For the text-containing cell, return its midpoint in [x, y] coordinate format. 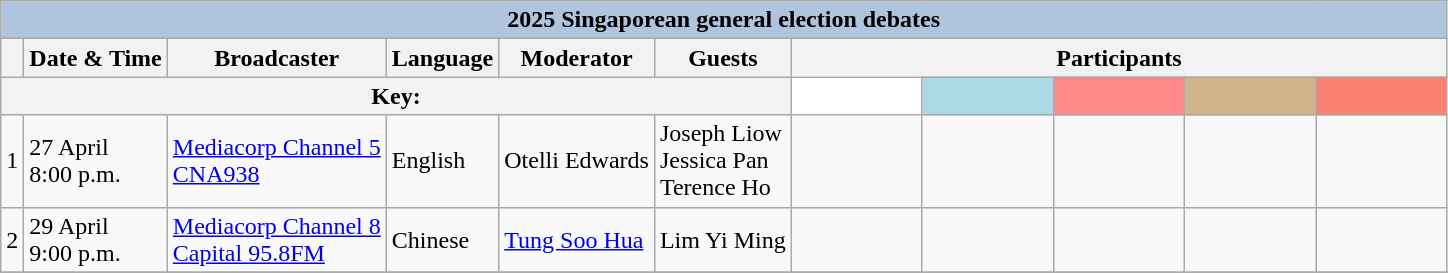
Lim Yi Ming [722, 240]
Mediacorp Channel 5 CNA938 [276, 161]
Participants [1118, 58]
Guests [722, 58]
29 April 9:00 p.m. [96, 240]
Mediacorp Channel 8Capital 95.8FM [276, 240]
Key: [396, 96]
2 [12, 240]
27 April 8:00 p.m. [96, 161]
1 [12, 161]
Chinese [442, 240]
Date & Time [96, 58]
2025 Singaporean general election debates [724, 20]
Moderator [577, 58]
Otelli Edwards [577, 161]
English [442, 161]
Language [442, 58]
Joseph LiowJessica PanTerence Ho [722, 161]
Tung Soo Hua [577, 240]
Broadcaster [276, 58]
